Locate the cell with the specified text and output its (X, Y) center coordinate. 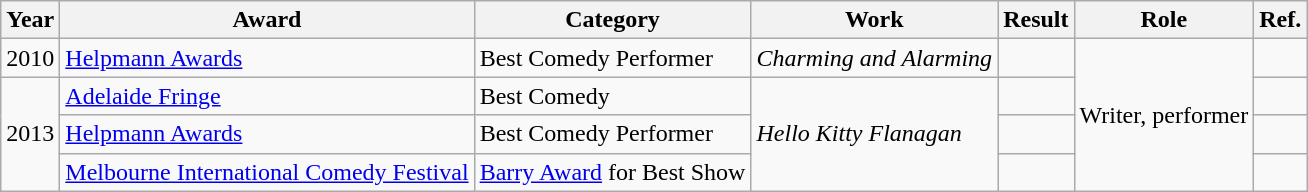
Role (1164, 20)
Melbourne International Comedy Festival (267, 172)
Year (30, 20)
Work (874, 20)
Award (267, 20)
Best Comedy (612, 96)
Barry Award for Best Show (612, 172)
Category (612, 20)
Writer, performer (1164, 115)
2010 (30, 58)
2013 (30, 134)
Ref. (1280, 20)
Hello Kitty Flanagan (874, 134)
Result (1036, 20)
Adelaide Fringe (267, 96)
Charming and Alarming (874, 58)
